Return the (x, y) coordinate for the center point of the cell that contains the specified text.  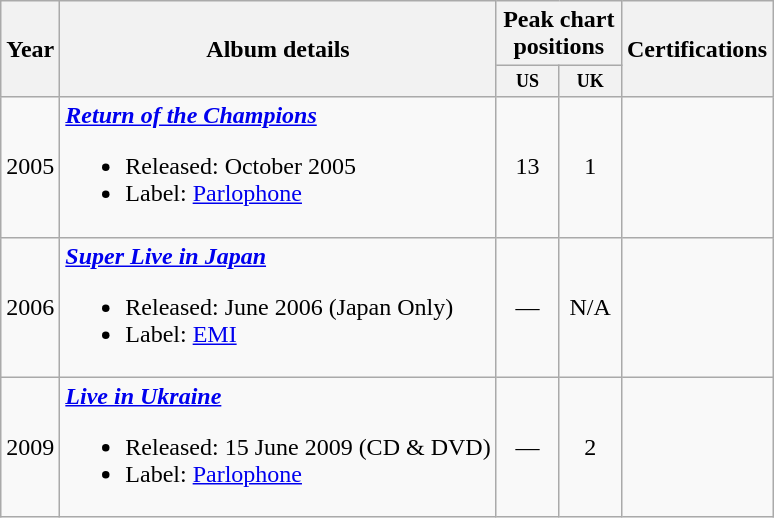
2 (590, 447)
2006 (30, 307)
Album details (278, 49)
13 (528, 167)
2009 (30, 447)
2005 (30, 167)
1 (590, 167)
Super Live in JapanReleased: June 2006 (Japan Only)Label: EMI (278, 307)
Peak chart positions (558, 34)
UK (590, 82)
Live in UkraineReleased: 15 June 2009 (CD & DVD)Label: Parlophone (278, 447)
N/A (590, 307)
Return of the ChampionsReleased: October 2005Label: Parlophone (278, 167)
US (528, 82)
Certifications (696, 49)
Year (30, 49)
